Scan for the cell matching the given text and deliver its [x, y] coordinate at center. 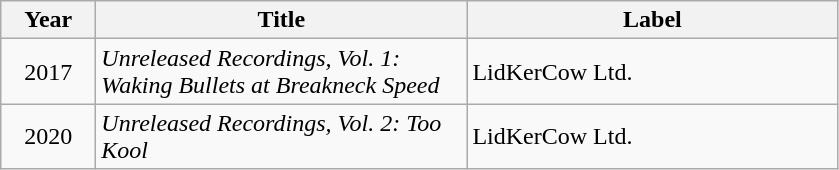
Unreleased Recordings, Vol. 2: Too Kool [282, 136]
Year [48, 20]
Title [282, 20]
Unreleased Recordings, Vol. 1: Waking Bullets at Breakneck Speed [282, 72]
Label [652, 20]
2017 [48, 72]
2020 [48, 136]
